From the cell containing the given text, extract its center point as (X, Y) coordinate. 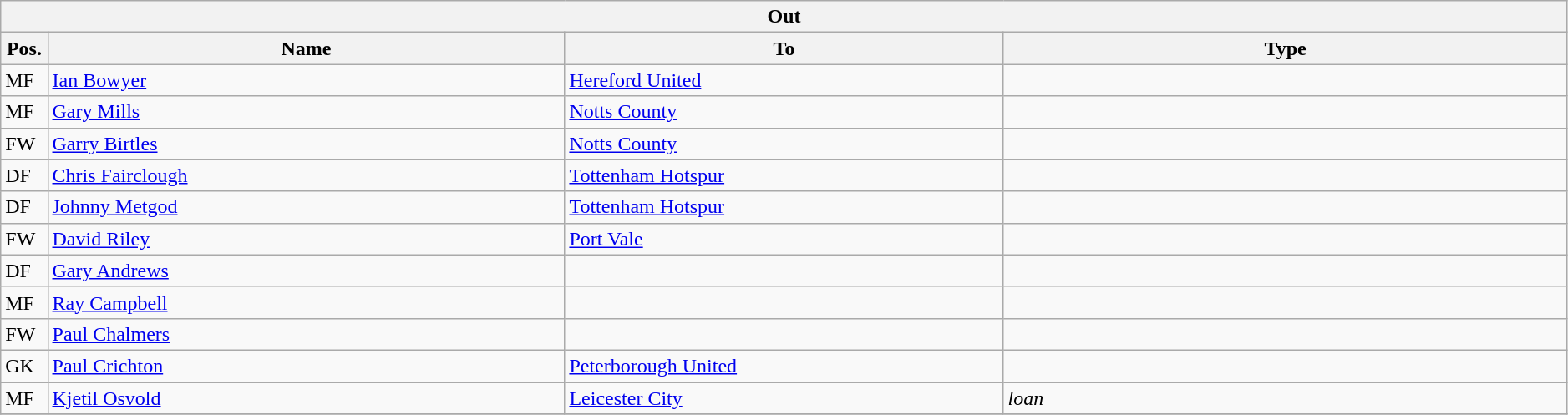
Hereford United (784, 80)
loan (1285, 398)
Port Vale (784, 239)
Out (784, 17)
Paul Chalmers (306, 334)
Peterborough United (784, 366)
David Riley (306, 239)
Leicester City (784, 398)
Ian Bowyer (306, 80)
GK (24, 366)
Johnny Metgod (306, 207)
Paul Crichton (306, 366)
Chris Fairclough (306, 175)
To (784, 48)
Kjetil Osvold (306, 398)
Pos. (24, 48)
Ray Campbell (306, 302)
Garry Birtles (306, 144)
Gary Mills (306, 112)
Name (306, 48)
Gary Andrews (306, 271)
Type (1285, 48)
